Pinpoint the cell where the given text exists, returning its [x, y] midpoint coordinate. 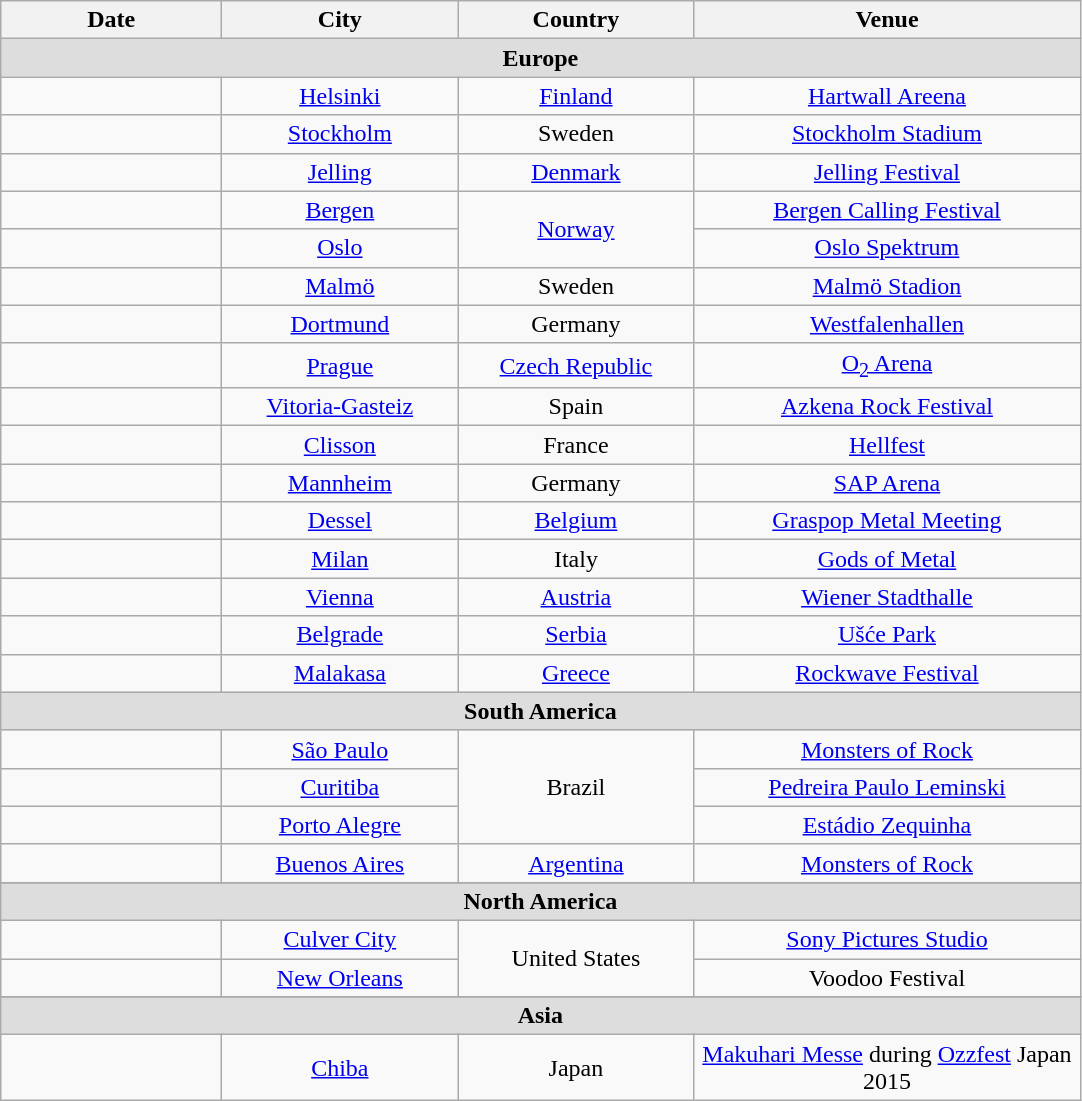
Brazil [576, 787]
United States [576, 959]
Jelling [340, 172]
Gods of Metal [887, 559]
Prague [340, 365]
South America [540, 711]
Belgium [576, 521]
Hartwall Areena [887, 96]
Finland [576, 96]
Stockholm Stadium [887, 134]
Rockwave Festival [887, 673]
Makuhari Messe during Ozzfest Japan 2015 [887, 1068]
Vitoria-Gasteiz [340, 407]
Country [576, 20]
Buenos Aires [340, 863]
Vienna [340, 597]
Oslo [340, 248]
SAP Arena [887, 483]
Norway [576, 229]
Ušće Park [887, 635]
Dessel [340, 521]
Wiener Stadthalle [887, 597]
Westfalenhallen [887, 324]
New Orleans [340, 978]
Curitiba [340, 787]
North America [540, 901]
Malmö Stadion [887, 286]
Estádio Zequinha [887, 825]
Malakasa [340, 673]
Porto Alegre [340, 825]
Milan [340, 559]
Bergen [340, 210]
Dortmund [340, 324]
Voodoo Festival [887, 978]
France [576, 445]
Azkena Rock Festival [887, 407]
Culver City [340, 940]
Stockholm [340, 134]
Denmark [576, 172]
City [340, 20]
Italy [576, 559]
Oslo Spektrum [887, 248]
O2 Arena [887, 365]
Japan [576, 1068]
Greece [576, 673]
Clisson [340, 445]
Venue [887, 20]
Pedreira Paulo Leminski [887, 787]
Belgrade [340, 635]
Serbia [576, 635]
Graspop Metal Meeting [887, 521]
Chiba [340, 1068]
Mannheim [340, 483]
Helsinki [340, 96]
Hellfest [887, 445]
Argentina [576, 863]
Europe [540, 58]
Sony Pictures Studio [887, 940]
Asia [540, 1016]
Date [112, 20]
Czech Republic [576, 365]
Bergen Calling Festival [887, 210]
Austria [576, 597]
Malmö [340, 286]
Spain [576, 407]
São Paulo [340, 749]
Jelling Festival [887, 172]
